Determine the [X, Y] coordinate at the center of the cell enclosing the given text.  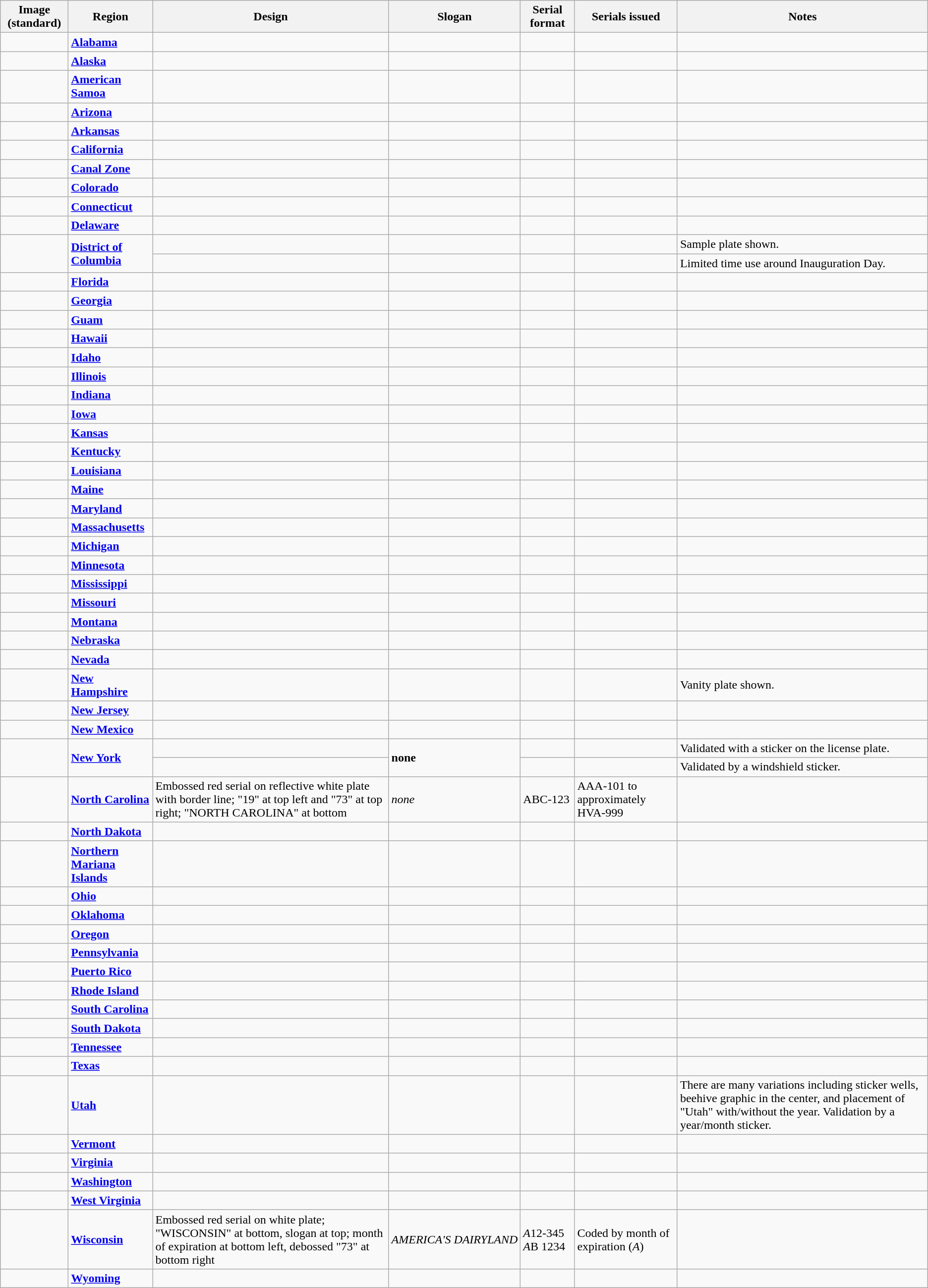
Iowa [111, 414]
New York [111, 758]
Virginia [111, 1163]
Serials issued [626, 17]
Colorado [111, 187]
Georgia [111, 301]
Oregon [111, 934]
Alaska [111, 61]
Texas [111, 1066]
Washington [111, 1181]
Region [111, 17]
Validated by a windshield sticker. [802, 767]
Missouri [111, 603]
Design [271, 17]
West Virginia [111, 1200]
South Dakota [111, 1028]
Limited time use around Inauguration Day. [802, 263]
Florida [111, 282]
District ofColumbia [111, 253]
Mississippi [111, 584]
Idaho [111, 357]
New Jersey [111, 710]
Guam [111, 320]
Wyoming [111, 1278]
Maryland [111, 508]
Delaware [111, 225]
Connecticut [111, 206]
Hawaii [111, 339]
ABC-123 [547, 799]
Arizona [111, 112]
Alabama [111, 42]
Sample plate shown. [802, 244]
Validated with a sticker on the license plate. [802, 748]
Nebraska [111, 641]
New Mexico [111, 729]
Northern Mariana Islands [111, 864]
Vanity plate shown. [802, 685]
AMERICA'S DAIRYLAND [455, 1239]
South Carolina [111, 1009]
Pennsylvania [111, 953]
Utah [111, 1105]
Illinois [111, 376]
American Samoa [111, 86]
Vermont [111, 1144]
Notes [802, 17]
North Dakota [111, 831]
Image (standard) [35, 17]
Nevada [111, 659]
Puerto Rico [111, 972]
Slogan [455, 17]
AAA-101 to approximately HVA-999 [626, 799]
Coded by month of expiration (A) [626, 1239]
Michigan [111, 546]
Kansas [111, 433]
Oklahoma [111, 915]
Canal Zone [111, 169]
Serial format [547, 17]
A12-345AB 1234 [547, 1239]
Wisconsin [111, 1239]
Arkansas [111, 131]
North Carolina [111, 799]
Indiana [111, 395]
California [111, 150]
Louisiana [111, 470]
Ohio [111, 896]
New Hampshire [111, 685]
Montana [111, 622]
Rhode Island [111, 991]
Embossed red serial on reflective white plate with border line; "19" at top left and "73" at top right; "NORTH CAROLINA" at bottom [271, 799]
Minnesota [111, 565]
Kentucky [111, 452]
Embossed red serial on white plate; "WISCONSIN" at bottom, slogan at top; month of expiration at bottom left, debossed "73" at bottom right [271, 1239]
Massachusetts [111, 527]
Maine [111, 489]
Tennessee [111, 1047]
